Search for the cell housing the specified text and yield its (X, Y) center coordinate. 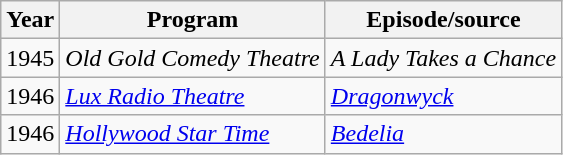
Lux Radio Theatre (192, 96)
Episode/source (443, 20)
1945 (30, 58)
Program (192, 20)
Old Gold Comedy Theatre (192, 58)
Year (30, 20)
Dragonwyck (443, 96)
A Lady Takes a Chance (443, 58)
Bedelia (443, 134)
Hollywood Star Time (192, 134)
